Pinpoint the cell where the given text exists, returning its [x, y] midpoint coordinate. 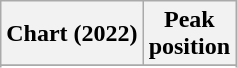
Chart (2022) [72, 34]
Peakposition [189, 34]
